Find where the given text appears and provide that cell's center as (x, y) coordinate. 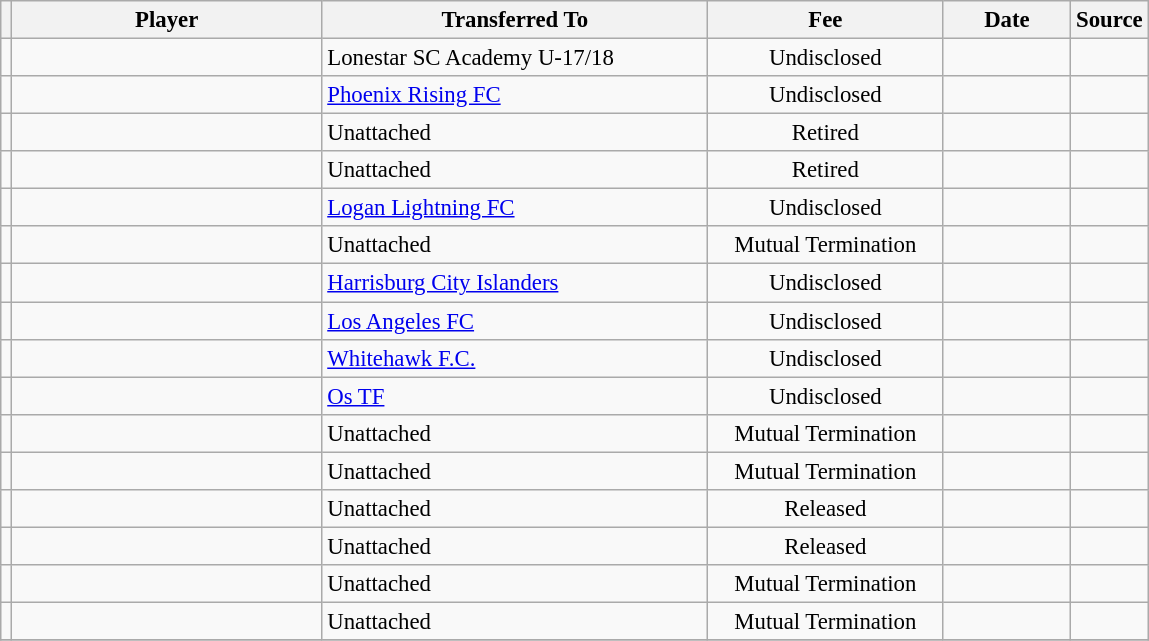
Los Angeles FC (515, 321)
Lonestar SC Academy U-17/18 (515, 58)
Transferred To (515, 20)
Player (166, 20)
Date (1007, 20)
Fee (826, 20)
Harrisburg City Islanders (515, 283)
Source (1110, 20)
Logan Lightning FC (515, 208)
Whitehawk F.C. (515, 358)
Os TF (515, 396)
Phoenix Rising FC (515, 95)
